Scan for the cell matching the given text and deliver its (X, Y) coordinate at center. 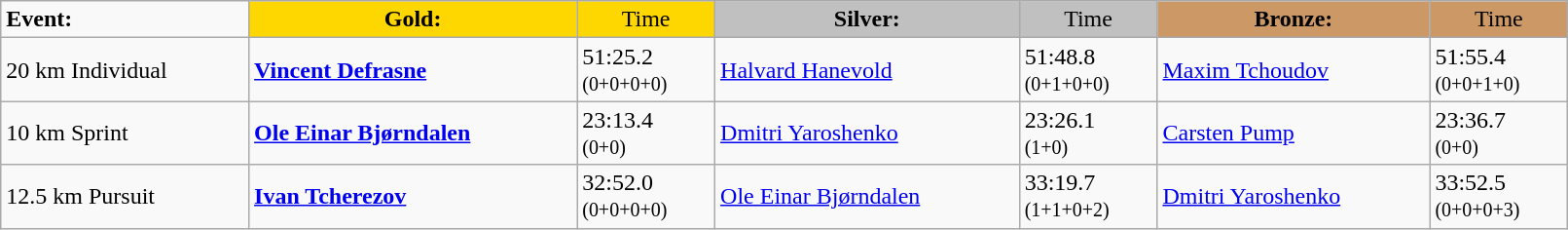
Vincent Defrasne (413, 70)
Bronze: (1294, 19)
Ivan Tcherezov (413, 197)
51:55.4(0+0+1+0) (1499, 70)
Carsten Pump (1294, 133)
Maxim Tchoudov (1294, 70)
33:19.7(1+1+0+2) (1088, 197)
33:52.5(0+0+0+3) (1499, 197)
51:25.2(0+0+0+0) (646, 70)
Halvard Hanevold (868, 70)
12.5 km Pursuit (125, 197)
23:26.1(1+0) (1088, 133)
51:48.8(0+1+0+0) (1088, 70)
20 km Individual (125, 70)
Event: (125, 19)
10 km Sprint (125, 133)
23:36.7(0+0) (1499, 133)
Gold: (413, 19)
23:13.4(0+0) (646, 133)
32:52.0(0+0+0+0) (646, 197)
Silver: (868, 19)
